Scan for the cell matching the given text and deliver its [X, Y] coordinate at center. 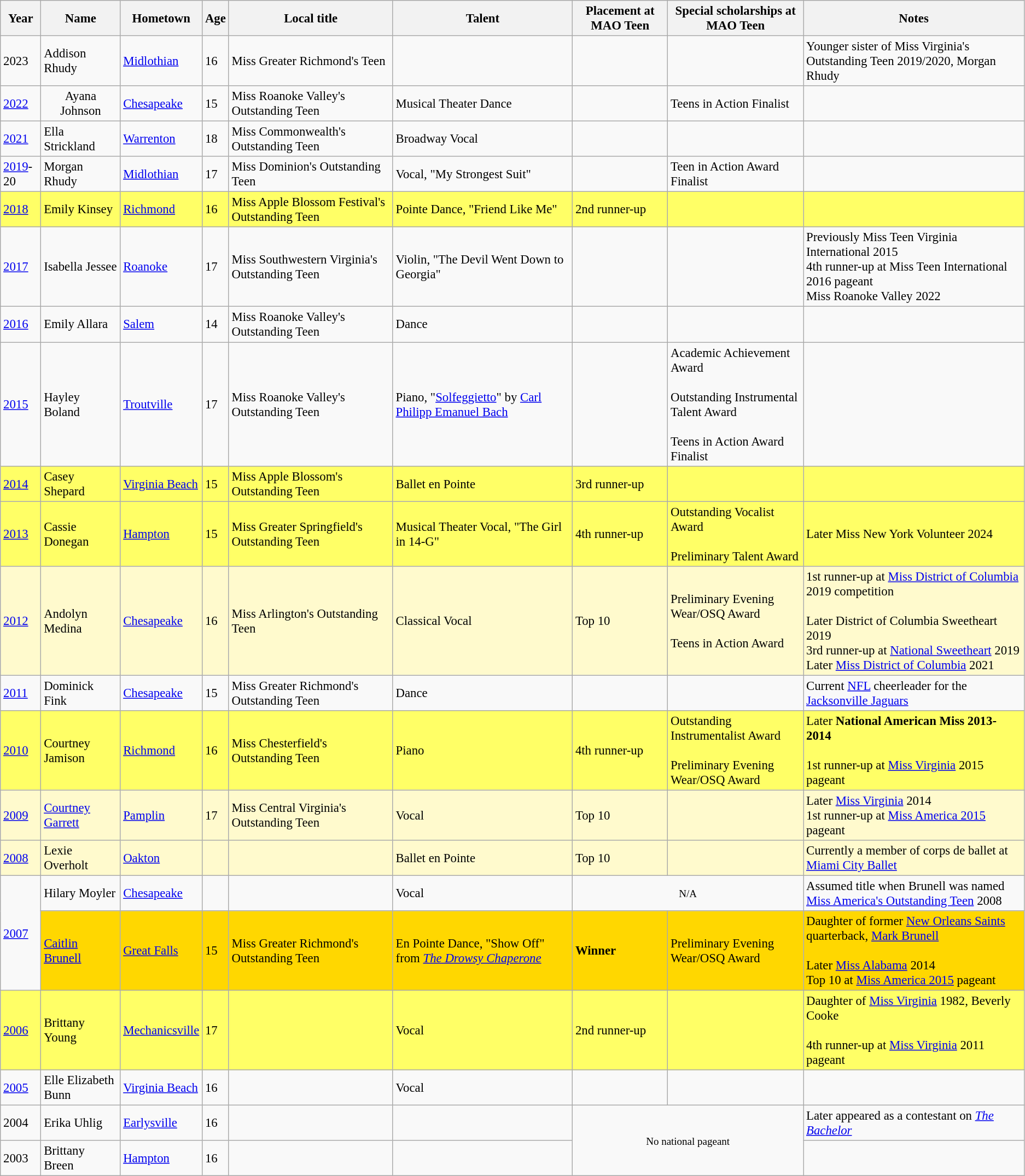
Dominick Fink [81, 693]
2005 [21, 1088]
No national pageant [688, 1140]
Miss Arlington's Outstanding Teen [311, 621]
2010 [21, 751]
Age [216, 19]
Courtney Jamison [81, 751]
Notes [914, 19]
2009 [21, 815]
Miss Greater Springfield's Outstanding Teen [311, 534]
Outstanding Instrumentalist AwardPreliminary Evening Wear/OSQ Award [736, 751]
2008 [21, 858]
Lexie Overholt [81, 858]
Casey Shepard [81, 483]
Miss Apple Blossom Festival's Outstanding Teen [311, 210]
Miss Commonwealth's Outstanding Teen [311, 139]
3rd runner-up [620, 483]
Hilary Moyler [81, 893]
Oakton [161, 858]
2021 [21, 139]
Current NFL cheerleader for the Jacksonville Jaguars [914, 693]
Miss Dominion's Outstanding Teen [311, 174]
2014 [21, 483]
2013 [21, 534]
Piano, "Solfeggietto" by Carl Philipp Emanuel Bach [482, 405]
Winner [620, 951]
Outstanding Vocalist AwardPreliminary Talent Award [736, 534]
2016 [21, 325]
Later Miss Virginia 20141st runner-up at Miss America 2015 pageant [914, 815]
N/A [688, 893]
Academic Achievement AwardOutstanding Instrumental Talent AwardTeens in Action Award Finalist [736, 405]
Currently a member of corps de ballet at Miami City Ballet [914, 858]
Pointe Dance, "Friend Like Me" [482, 210]
Brittany Breen [81, 1158]
2015 [21, 405]
Salem [161, 325]
Later appeared as a contestant on The Bachelor [914, 1123]
Teens in Action Finalist [736, 104]
Miss Apple Blossom's Outstanding Teen [311, 483]
Emily Kinsey [81, 210]
Violin, "The Devil Went Down to Georgia" [482, 267]
Piano [482, 751]
Emily Allara [81, 325]
Troutville [161, 405]
Miss Greater Richmond's Teen [311, 61]
Mechanicsville [161, 1031]
Caitlin Brunell [81, 951]
2022 [21, 104]
Younger sister of Miss Virginia's Outstanding Teen 2019/2020, Morgan Rhudy [914, 61]
Elle Elizabeth Bunn [81, 1088]
2007 [21, 933]
Cassie Donegan [81, 534]
Morgan Rhudy [81, 174]
Later Miss New York Volunteer 2024 [914, 534]
Previously Miss Teen Virginia International 20154th runner-up at Miss Teen International 2016 pageantMiss Roanoke Valley 2022 [914, 267]
Musical Theater Dance [482, 104]
2018 [21, 210]
Hayley Boland [81, 405]
Special scholarships at MAO Teen [736, 19]
Year [21, 19]
Daughter of Miss Virginia 1982, Beverly Cooke4th runner-up at Miss Virginia 2011 pageant [914, 1031]
Isabella Jessee [81, 267]
Broadway Vocal [482, 139]
Brittany Young [81, 1031]
Roanoke [161, 267]
Local title [311, 19]
Erika Uhlig [81, 1123]
Classical Vocal [482, 621]
Courtney Garrett [81, 815]
2003 [21, 1158]
2012 [21, 621]
Daughter of former New Orleans Saints quarterback, Mark Brunell Later Miss Alabama 2014Top 10 at Miss America 2015 pageant [914, 951]
2019-20 [21, 174]
Placement at MAO Teen [620, 19]
Teen in Action Award Finalist [736, 174]
2006 [21, 1031]
Preliminary Evening Wear/OSQ AwardTeens in Action Award [736, 621]
Great Falls [161, 951]
Addison Rhudy [81, 61]
Miss Southwestern Virginia's Outstanding Teen [311, 267]
Miss Central Virginia's Outstanding Teen [311, 815]
2023 [21, 61]
Hometown [161, 19]
En Pointe Dance, "Show Off" from The Drowsy Chaperone [482, 951]
Miss Chesterfield's Outstanding Teen [311, 751]
Warrenton [161, 139]
2011 [21, 693]
Talent [482, 19]
Earlysville [161, 1123]
Ella Strickland [81, 139]
14 [216, 325]
Musical Theater Vocal, "The Girl in 14-G" [482, 534]
Pamplin [161, 815]
Later National American Miss 2013-2014 1st runner-up at Miss Virginia 2015 pageant [914, 751]
Vocal, "My Strongest Suit" [482, 174]
Name [81, 19]
Preliminary Evening Wear/OSQ Award [736, 951]
Ayana Johnson [81, 104]
Andolyn Medina [81, 621]
18 [216, 139]
2004 [21, 1123]
2017 [21, 267]
Assumed title when Brunell was named Miss America's Outstanding Teen 2008 [914, 893]
